Find where the given text appears and provide that cell's center as [x, y] coordinate. 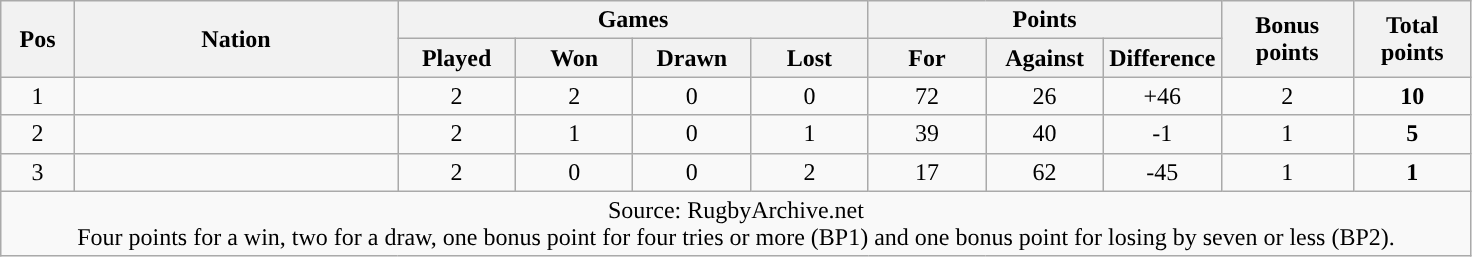
Drawn [692, 58]
Against [1045, 58]
39 [927, 134]
17 [927, 172]
Pos [38, 39]
Games [633, 20]
Difference [1162, 58]
Won [574, 58]
-1 [1162, 134]
5 [1412, 134]
Nation [236, 39]
Bonuspoints [1287, 39]
10 [1412, 96]
-45 [1162, 172]
For [927, 58]
Lost [810, 58]
+46 [1162, 96]
40 [1045, 134]
Totalpoints [1412, 39]
Points [1044, 20]
62 [1045, 172]
3 [38, 172]
72 [927, 96]
26 [1045, 96]
Played [457, 58]
